Scan for the cell matching the given text and deliver its [x, y] coordinate at center. 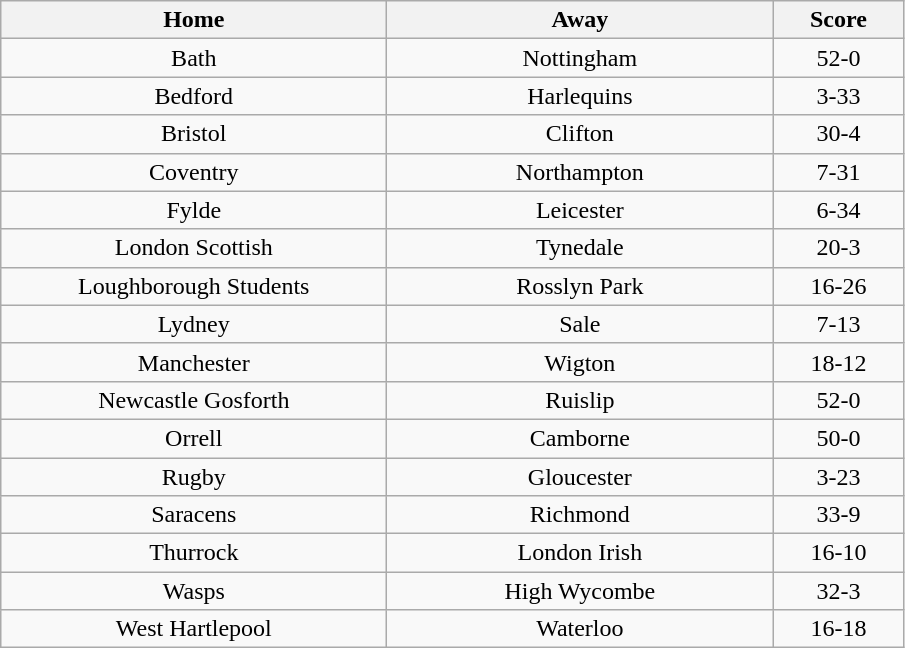
30-4 [838, 134]
Newcastle Gosforth [194, 400]
Harlequins [580, 96]
Score [838, 20]
Orrell [194, 438]
Thurrock [194, 553]
Loughborough Students [194, 286]
3-33 [838, 96]
London Scottish [194, 248]
Camborne [580, 438]
Bedford [194, 96]
18-12 [838, 362]
Ruislip [580, 400]
Bath [194, 58]
Tynedale [580, 248]
16-26 [838, 286]
Saracens [194, 515]
Coventry [194, 172]
Away [580, 20]
Nottingham [580, 58]
20-3 [838, 248]
Rugby [194, 477]
32-3 [838, 591]
London Irish [580, 553]
7-13 [838, 324]
Richmond [580, 515]
3-23 [838, 477]
Home [194, 20]
Rosslyn Park [580, 286]
West Hartlepool [194, 629]
16-18 [838, 629]
Sale [580, 324]
Wasps [194, 591]
7-31 [838, 172]
Gloucester [580, 477]
50-0 [838, 438]
Northampton [580, 172]
16-10 [838, 553]
Waterloo [580, 629]
33-9 [838, 515]
Bristol [194, 134]
Fylde [194, 210]
Lydney [194, 324]
High Wycombe [580, 591]
6-34 [838, 210]
Manchester [194, 362]
Clifton [580, 134]
Wigton [580, 362]
Leicester [580, 210]
